Find where the given text appears and provide that cell's center as [x, y] coordinate. 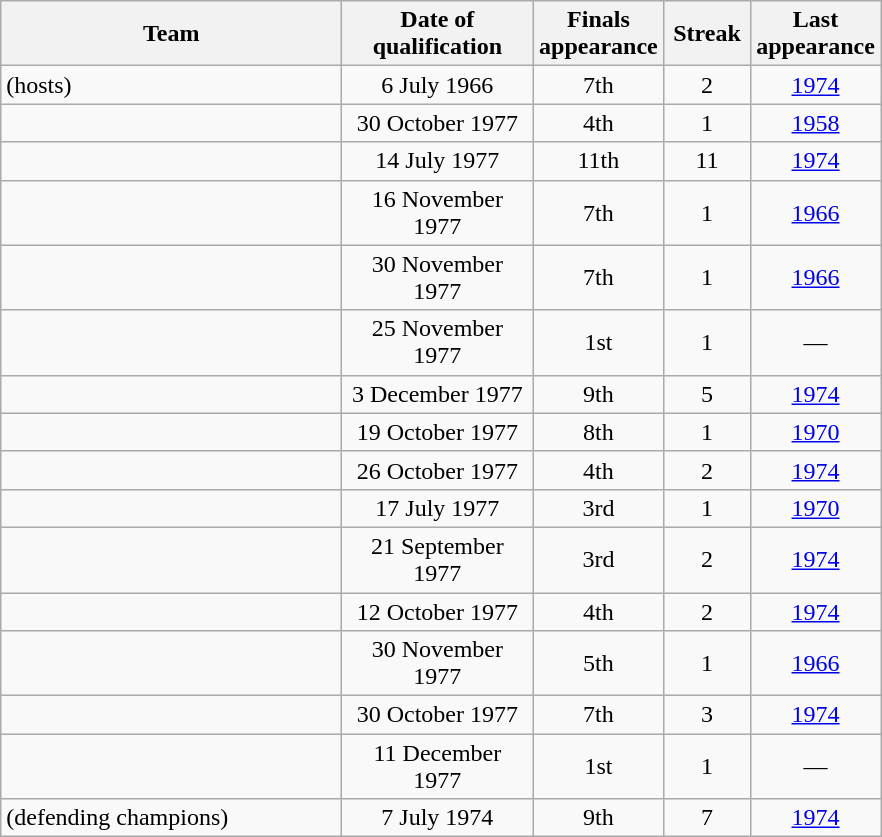
11 [707, 161]
11 December 1977 [438, 766]
Finals appearance [598, 34]
Streak [707, 34]
8th [598, 432]
14 July 1977 [438, 161]
Last appearance [816, 34]
3 December 1977 [438, 394]
12 October 1977 [438, 611]
7 July 1974 [438, 818]
7 [707, 818]
5 [707, 394]
11th [598, 161]
3 [707, 715]
19 October 1977 [438, 432]
26 October 1977 [438, 470]
1958 [816, 123]
16 November 1977 [438, 212]
25 November 1977 [438, 342]
Team [172, 34]
Date of qualification [438, 34]
5th [598, 664]
17 July 1977 [438, 508]
(hosts) [172, 85]
21 September 1977 [438, 560]
6 July 1966 [438, 85]
(defending champions) [172, 818]
